Identify which cell holds the provided text, then report its [X, Y] central coordinate. 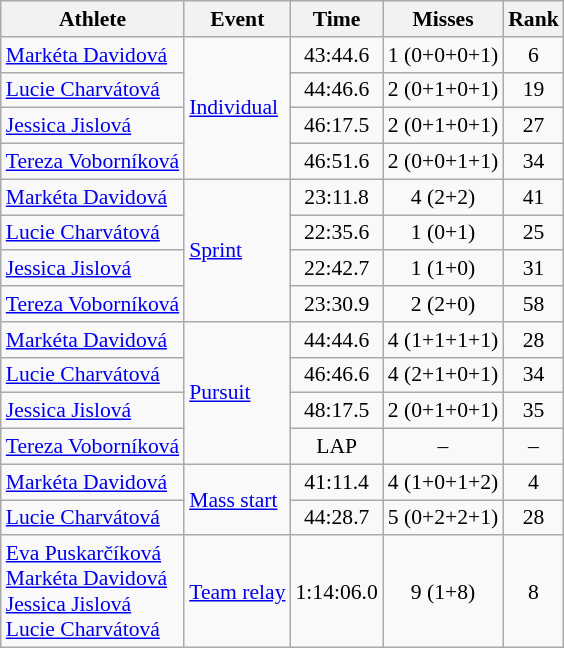
2 (0+0+1+1) [443, 162]
2 (2+0) [443, 304]
5 (0+2+2+1) [443, 518]
46:51.6 [337, 162]
46:46.6 [337, 375]
46:17.5 [337, 126]
44:44.6 [337, 340]
Pursuit [237, 393]
Mass start [237, 500]
19 [534, 90]
48:17.5 [337, 411]
Sprint [237, 250]
35 [534, 411]
1 (0+0+0+1) [443, 55]
44:28.7 [337, 518]
Time [337, 19]
8 [534, 592]
25 [534, 233]
4 (2+1+0+1) [443, 375]
Eva PuskarčíkováMarkéta DavidováJessica JislováLucie Charvátová [92, 592]
Misses [443, 19]
Athlete [92, 19]
9 (1+8) [443, 592]
1 (1+0) [443, 269]
31 [534, 269]
23:11.8 [337, 197]
4 (1+1+1+1) [443, 340]
6 [534, 55]
1 (0+1) [443, 233]
Individual [237, 108]
27 [534, 126]
23:30.9 [337, 304]
1:14:06.0 [337, 592]
41:11.4 [337, 482]
4 (1+0+1+2) [443, 482]
44:46.6 [337, 90]
58 [534, 304]
22:35.6 [337, 233]
22:42.7 [337, 269]
4 (2+2) [443, 197]
Event [237, 19]
Rank [534, 19]
43:44.6 [337, 55]
41 [534, 197]
LAP [337, 447]
4 [534, 482]
Team relay [237, 592]
